For the text-containing cell, return its midpoint in (x, y) coordinate format. 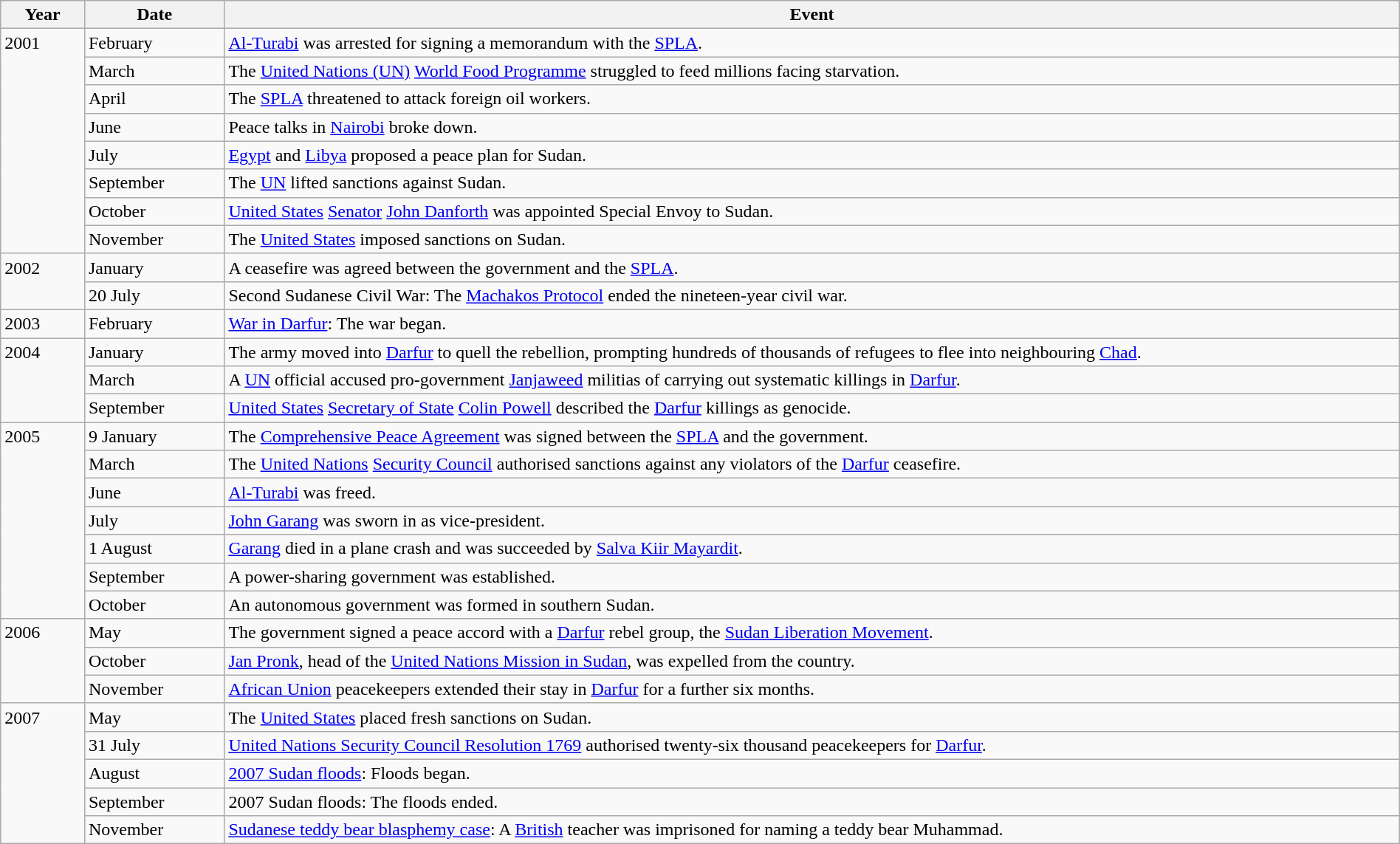
2007 Sudan floods: The floods ended. (812, 801)
A UN official accused pro-government Janjaweed militias of carrying out systematic killings in Darfur. (812, 380)
2001 (43, 141)
Al-Turabi was freed. (812, 493)
2002 (43, 281)
The government signed a peace accord with a Darfur rebel group, the Sudan Liberation Movement. (812, 633)
2005 (43, 521)
2007 (43, 773)
9 January (154, 436)
Egypt and Libya proposed a peace plan for Sudan. (812, 155)
Al-Turabi was arrested for signing a memorandum with the SPLA. (812, 43)
Peace talks in Nairobi broke down. (812, 127)
Second Sudanese Civil War: The Machakos Protocol ended the nineteen-year civil war. (812, 295)
John Garang was sworn in as vice-president. (812, 521)
The SPLA threatened to attack foreign oil workers. (812, 99)
United States Senator John Danforth was appointed Special Envoy to Sudan. (812, 211)
2004 (43, 380)
War in Darfur: The war began. (812, 323)
An autonomous government was formed in southern Sudan. (812, 605)
Event (812, 15)
Jan Pronk, head of the United Nations Mission in Sudan, was expelled from the country. (812, 661)
2003 (43, 323)
African Union peacekeepers extended their stay in Darfur for a further six months. (812, 689)
2006 (43, 661)
Garang died in a plane crash and was succeeded by Salva Kiir Mayardit. (812, 549)
The UN lifted sanctions against Sudan. (812, 183)
The United States imposed sanctions on Sudan. (812, 239)
The United States placed fresh sanctions on Sudan. (812, 717)
United States Secretary of State Colin Powell described the Darfur killings as genocide. (812, 408)
August (154, 773)
The United Nations (UN) World Food Programme struggled to feed millions facing starvation. (812, 71)
United Nations Security Council Resolution 1769 authorised twenty-six thousand peacekeepers for Darfur. (812, 745)
Sudanese teddy bear blasphemy case: A British teacher was imprisoned for naming a teddy bear Muhammad. (812, 830)
20 July (154, 295)
31 July (154, 745)
The United Nations Security Council authorised sanctions against any violators of the Darfur ceasefire. (812, 464)
Date (154, 15)
The army moved into Darfur to quell the rebellion, prompting hundreds of thousands of refugees to flee into neighbouring Chad. (812, 352)
The Comprehensive Peace Agreement was signed between the SPLA and the government. (812, 436)
April (154, 99)
Year (43, 15)
A ceasefire was agreed between the government and the SPLA. (812, 267)
2007 Sudan floods: Floods began. (812, 773)
A power-sharing government was established. (812, 577)
1 August (154, 549)
